Find where the given text appears and provide that cell's center as [X, Y] coordinate. 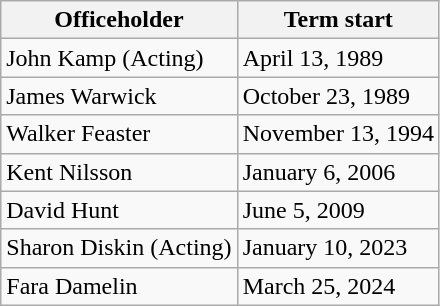
October 23, 1989 [338, 96]
January 10, 2023 [338, 248]
Kent Nilsson [119, 172]
April 13, 1989 [338, 58]
David Hunt [119, 210]
Term start [338, 20]
March 25, 2024 [338, 286]
November 13, 1994 [338, 134]
Sharon Diskin (Acting) [119, 248]
James Warwick [119, 96]
John Kamp (Acting) [119, 58]
Fara Damelin [119, 286]
Walker Feaster [119, 134]
January 6, 2006 [338, 172]
June 5, 2009 [338, 210]
Officeholder [119, 20]
